For the text-containing cell, return its midpoint in (x, y) coordinate format. 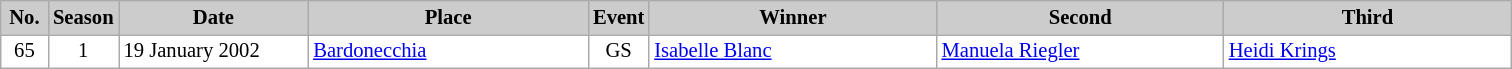
GS (618, 51)
Bardonecchia (448, 51)
Second (1080, 17)
65 (24, 51)
Place (448, 17)
Third (1368, 17)
Isabelle Blanc (792, 51)
Season (83, 17)
Manuela Riegler (1080, 51)
Event (618, 17)
1 (83, 51)
No. (24, 17)
19 January 2002 (213, 51)
Date (213, 17)
Heidi Krings (1368, 51)
Winner (792, 17)
